Return (X, Y) of the center of cell containing provided text 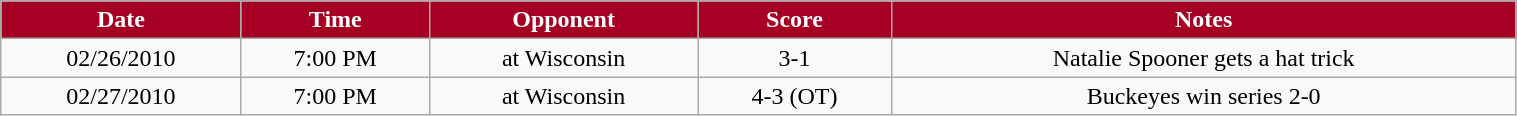
Buckeyes win series 2-0 (1204, 96)
Opponent (564, 20)
Date (121, 20)
02/27/2010 (121, 96)
Notes (1204, 20)
Time (335, 20)
02/26/2010 (121, 58)
3-1 (795, 58)
Score (795, 20)
4-3 (OT) (795, 96)
Natalie Spooner gets a hat trick (1204, 58)
